Provide the (x, y) coordinate of the cell's center where the given text is located.  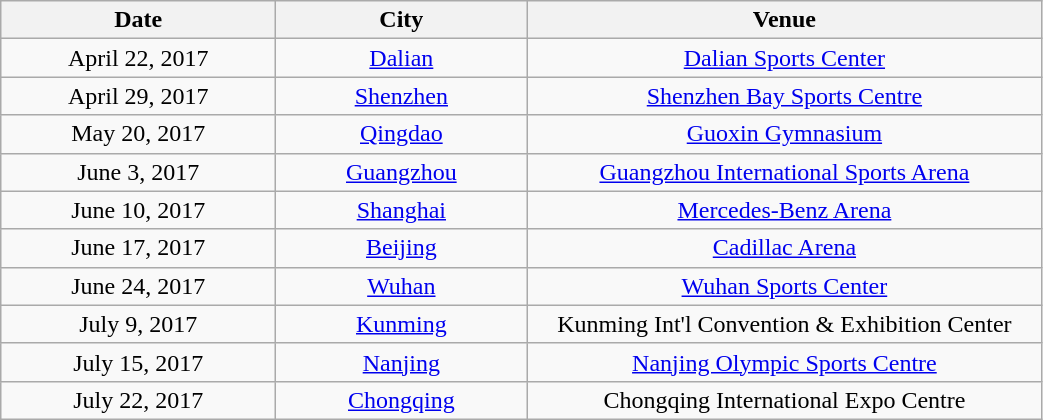
Shanghai (402, 210)
June 24, 2017 (138, 286)
April 29, 2017 (138, 96)
June 17, 2017 (138, 248)
Dalian Sports Center (784, 58)
Mercedes-Benz Arena (784, 210)
Chongqing (402, 400)
Nanjing (402, 362)
Guangzhou (402, 172)
Wuhan (402, 286)
July 15, 2017 (138, 362)
City (402, 20)
Date (138, 20)
Guoxin Gymnasium (784, 134)
Cadillac Arena (784, 248)
Dalian (402, 58)
Shenzhen Bay Sports Centre (784, 96)
June 10, 2017 (138, 210)
Kunming (402, 324)
Kunming Int'l Convention & Exhibition Center (784, 324)
Venue (784, 20)
Guangzhou International Sports Arena (784, 172)
Chongqing International Expo Centre (784, 400)
Qingdao (402, 134)
July 22, 2017 (138, 400)
Nanjing Olympic Sports Centre (784, 362)
April 22, 2017 (138, 58)
June 3, 2017 (138, 172)
Beijing (402, 248)
Shenzhen (402, 96)
July 9, 2017 (138, 324)
May 20, 2017 (138, 134)
Wuhan Sports Center (784, 286)
